Return [x, y] of the center of cell containing provided text 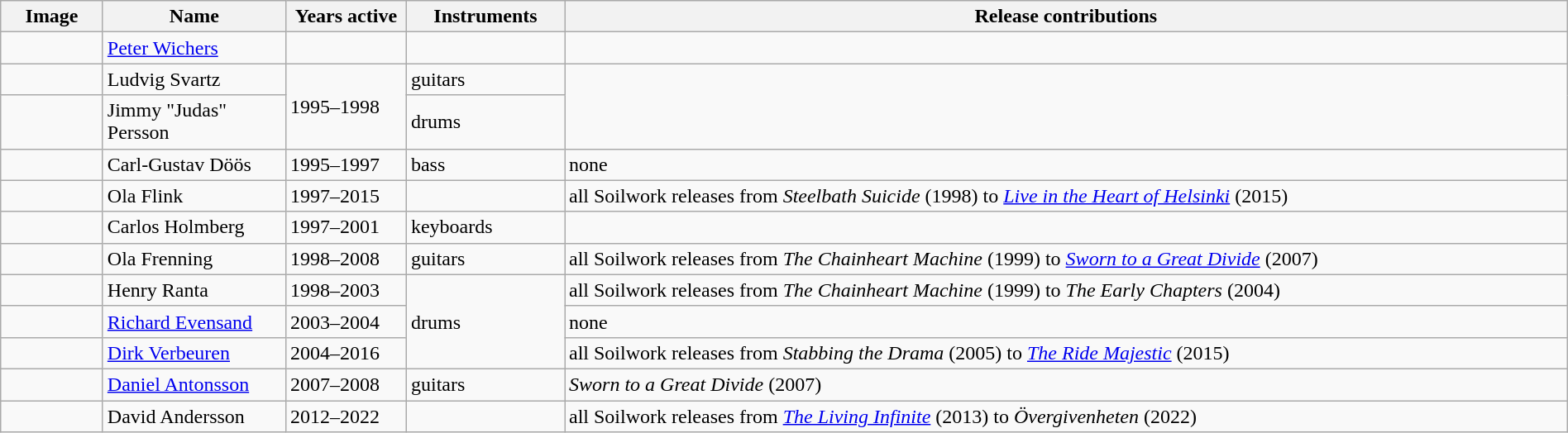
Image [52, 17]
all Soilwork releases from The Living Infinite (2013) to Övergivenheten (2022) [1065, 416]
Carl-Gustav Döös [194, 164]
Release contributions [1065, 17]
2003–2004 [346, 321]
all Soilwork releases from The Chainheart Machine (1999) to Sworn to a Great Divide (2007) [1065, 259]
Carlos Holmberg [194, 227]
1997–2001 [346, 227]
Ludvig Svartz [194, 79]
Jimmy "Judas" Persson [194, 122]
1998–2003 [346, 290]
all Soilwork releases from The Chainheart Machine (1999) to The Early Chapters (2004) [1065, 290]
Ola Frenning [194, 259]
Daniel Antonsson [194, 384]
David Andersson [194, 416]
keyboards [485, 227]
1998–2008 [346, 259]
1995–1998 [346, 106]
Peter Wichers [194, 48]
all Soilwork releases from Stabbing the Drama (2005) to The Ride Majestic (2015) [1065, 353]
Dirk Verbeuren [194, 353]
Name [194, 17]
Sworn to a Great Divide (2007) [1065, 384]
1997–2015 [346, 196]
1995–1997 [346, 164]
Instruments [485, 17]
Years active [346, 17]
bass [485, 164]
Richard Evensand [194, 321]
2012–2022 [346, 416]
Ola Flink [194, 196]
Henry Ranta [194, 290]
2007–2008 [346, 384]
all Soilwork releases from Steelbath Suicide (1998) to Live in the Heart of Helsinki (2015) [1065, 196]
2004–2016 [346, 353]
